From the cell containing the given text, extract its center point as (x, y) coordinate. 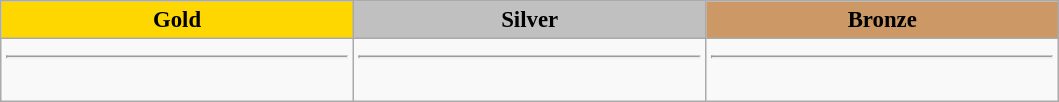
Bronze (882, 20)
Gold (178, 20)
Silver (530, 20)
